Locate the cell with the specified text and output its (x, y) center coordinate. 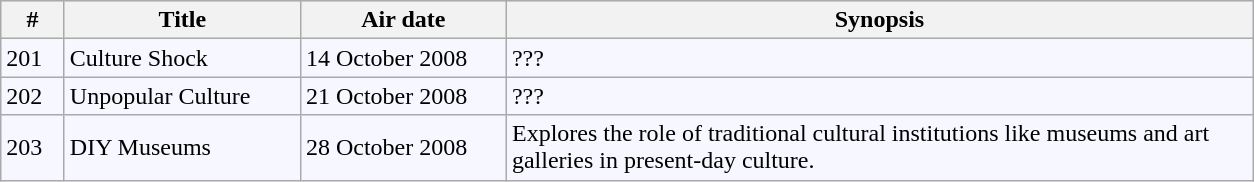
Title (182, 20)
Unpopular Culture (182, 96)
# (33, 20)
28 October 2008 (403, 148)
203 (33, 148)
Synopsis (879, 20)
DIY Museums (182, 148)
Explores the role of traditional cultural institutions like museums and art galleries in present-day culture. (879, 148)
201 (33, 58)
14 October 2008 (403, 58)
202 (33, 96)
21 October 2008 (403, 96)
Air date (403, 20)
Culture Shock (182, 58)
